Capture the cell that displays the provided text and extract its (X, Y) central coordinate. 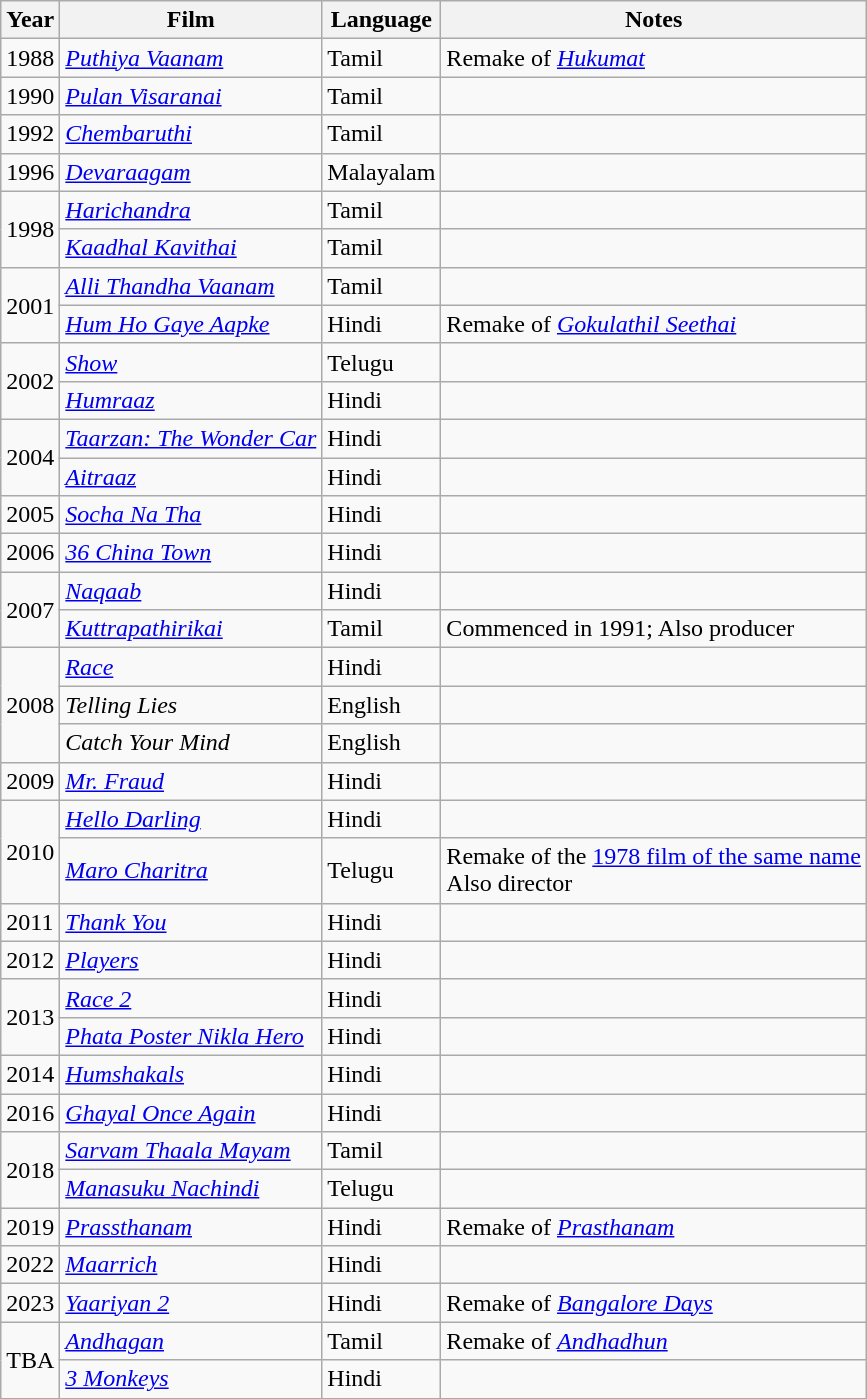
Catch Your Mind (191, 743)
2007 (30, 610)
TBA (30, 1360)
1990 (30, 96)
2001 (30, 305)
2010 (30, 852)
Socha Na Tha (191, 515)
Remake of Gokulathil Seethai (654, 324)
2006 (30, 553)
Players (191, 960)
2023 (30, 1303)
1988 (30, 58)
Kaadhal Kavithai (191, 248)
Taarzan: The Wonder Car (191, 438)
2002 (30, 381)
2018 (30, 1170)
Alli Thandha Vaanam (191, 286)
36 China Town (191, 553)
Ghayal Once Again (191, 1113)
Maarrich (191, 1265)
Thank You (191, 922)
Language (382, 20)
Race (191, 667)
Pulan Visaranai (191, 96)
Commenced in 1991; Also producer (654, 629)
Kuttrapathirikai (191, 629)
Humraaz (191, 400)
Malayalam (382, 172)
2012 (30, 960)
Remake of Hukumat (654, 58)
2013 (30, 1017)
1992 (30, 134)
2014 (30, 1074)
Yaariyan 2 (191, 1303)
Remake of Bangalore Days (654, 1303)
Hum Ho Gaye Aapke (191, 324)
Remake of Andhadhun (654, 1341)
2008 (30, 705)
Hello Darling (191, 819)
Chembaruthi (191, 134)
2004 (30, 457)
2019 (30, 1227)
2011 (30, 922)
Remake of the 1978 film of the same nameAlso director (654, 870)
3 Monkeys (191, 1379)
Show (191, 362)
Notes (654, 20)
Manasuku Nachindi (191, 1189)
1996 (30, 172)
Year (30, 20)
Telling Lies (191, 705)
Humshakals (191, 1074)
Aitraaz (191, 477)
Naqaab (191, 591)
2022 (30, 1265)
2009 (30, 781)
Prassthanam (191, 1227)
Maro Charitra (191, 870)
Phata Poster Nikla Hero (191, 1036)
2005 (30, 515)
Sarvam Thaala Mayam (191, 1151)
2016 (30, 1113)
Race 2 (191, 998)
Puthiya Vaanam (191, 58)
Harichandra (191, 210)
Devaraagam (191, 172)
1998 (30, 229)
Film (191, 20)
Remake of Prasthanam (654, 1227)
Mr. Fraud (191, 781)
Andhagan (191, 1341)
